Find where the given text appears and provide that cell's center as (x, y) coordinate. 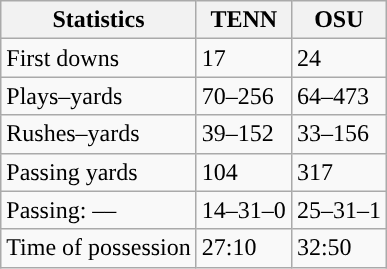
64–473 (338, 96)
Statistics (99, 20)
First downs (99, 58)
33–156 (338, 134)
OSU (338, 20)
24 (338, 58)
Plays–yards (99, 96)
TENN (244, 20)
104 (244, 172)
25–31–1 (338, 210)
Rushes–yards (99, 134)
317 (338, 172)
Passing: –– (99, 210)
32:50 (338, 248)
39–152 (244, 134)
Time of possession (99, 248)
17 (244, 58)
Passing yards (99, 172)
27:10 (244, 248)
14–31–0 (244, 210)
70–256 (244, 96)
